Identify which cell holds the provided text, then report its [X, Y] central coordinate. 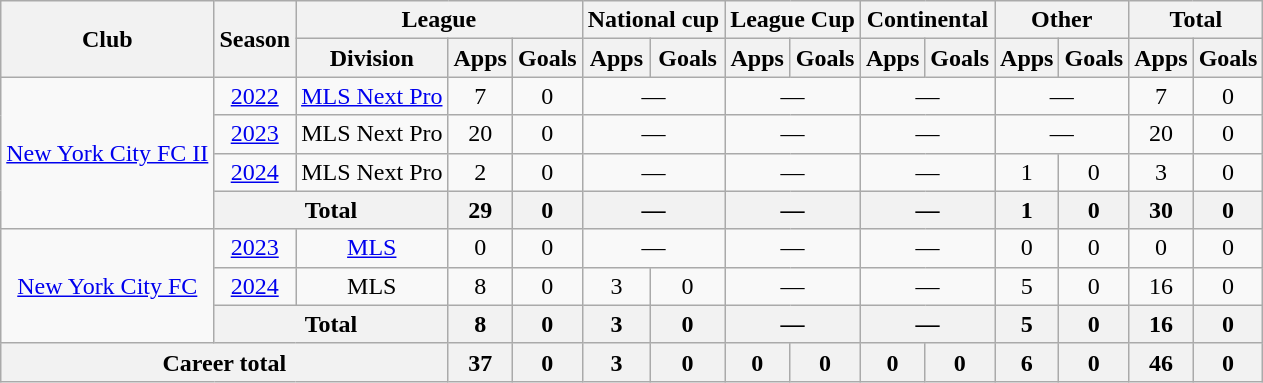
League [440, 20]
2022 [255, 96]
Continental [927, 20]
New York City FC II [108, 153]
46 [1161, 362]
National cup [653, 20]
New York City FC [108, 286]
Club [108, 39]
37 [480, 362]
League Cup [793, 20]
Season [255, 39]
2 [480, 172]
29 [480, 210]
30 [1161, 210]
Division [372, 58]
Other [1062, 20]
Career total [224, 362]
6 [1027, 362]
